Find where the given text appears and provide that cell's center as (x, y) coordinate. 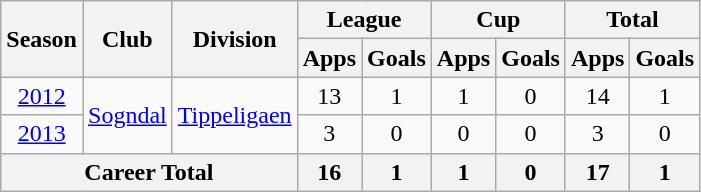
Club (127, 39)
2012 (42, 96)
13 (329, 96)
Cup (498, 20)
14 (597, 96)
League (364, 20)
16 (329, 172)
2013 (42, 134)
Tippeligaen (234, 115)
Career Total (149, 172)
Season (42, 39)
Division (234, 39)
Total (632, 20)
17 (597, 172)
Sogndal (127, 115)
